Identify which cell holds the provided text, then report its [X, Y] central coordinate. 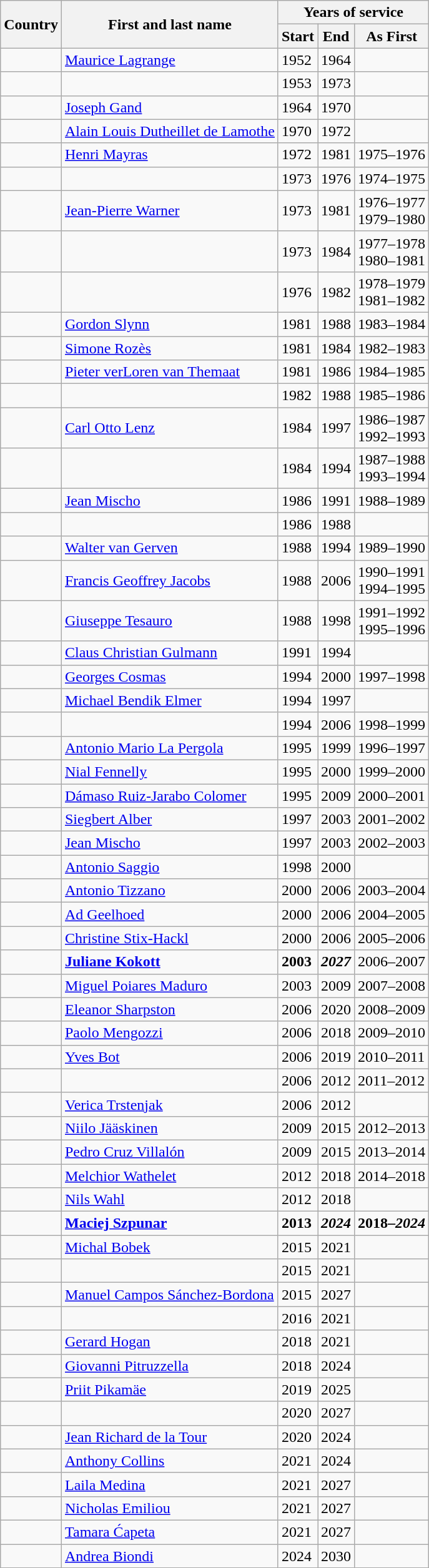
Pieter verLoren van Themaat [170, 372]
Francis Geoffrey Jacobs [170, 581]
Jean-Pierre Warner [170, 211]
2012–2013 [392, 1128]
2001–2002 [392, 820]
Antonio Saggio [170, 867]
1975–1976 [392, 155]
Nicholas Emiliou [170, 1508]
Nils Wahl [170, 1200]
Andrea Biondi [170, 1556]
Tamara Ćapeta [170, 1532]
2009–2010 [392, 1033]
1974–1975 [392, 179]
2016 [297, 1318]
2013 [297, 1223]
Verica Trstenjak [170, 1104]
2002–2003 [392, 843]
Claus Christian Gulmann [170, 653]
First and last name [170, 24]
Henri Mayras [170, 155]
Years of service [353, 12]
Laila Medina [170, 1484]
2014–2018 [392, 1175]
1998–1999 [392, 724]
Michal Bobek [170, 1247]
1988–1989 [392, 501]
Maurice Lagrange [170, 60]
1982–1983 [392, 348]
Jean Richard de la Tour [170, 1437]
1989–1990 [392, 548]
1977–19781980–1981 [392, 251]
1997–1998 [392, 677]
2005–2006 [392, 938]
1976–19771979–1980 [392, 211]
Niilo Jääskinen [170, 1128]
2013–2014 [392, 1152]
1999–2000 [392, 772]
Georges Cosmas [170, 677]
2004–2005 [392, 914]
Walter van Gerven [170, 548]
2018–2024 [392, 1223]
Michael Bendik Elmer [170, 700]
End [336, 36]
Giovanni Pitruzzella [170, 1366]
1996–1997 [392, 748]
1990–19911994–1995 [392, 581]
1984–1985 [392, 372]
1991–19921995–1996 [392, 620]
1952 [297, 60]
Manuel Campos Sánchez-Bordona [170, 1295]
Ad Geelhoed [170, 914]
Carl Otto Lenz [170, 428]
Gordon Slynn [170, 324]
Joseph Gand [170, 107]
Eleanor Sharpston [170, 1009]
1985–1986 [392, 396]
Anthony Collins [170, 1461]
Dámaso Ruiz-Jarabo Colomer [170, 796]
Giuseppe Tesauro [170, 620]
1983–1984 [392, 324]
1986–19871992–1993 [392, 428]
2003–2004 [392, 891]
Gerard Hogan [170, 1342]
Antonio Tizzano [170, 891]
Yves Bot [170, 1057]
As First [392, 36]
Pedro Cruz Villalón [170, 1152]
2000–2001 [392, 796]
1953 [297, 84]
Siegbert Alber [170, 820]
Start [297, 36]
Paolo Mengozzi [170, 1033]
2010–2011 [392, 1057]
Juliane Kokott [170, 962]
Christine Stix-Hackl [170, 938]
Maciej Szpunar [170, 1223]
Melchior Wathelet [170, 1175]
Simone Rozès [170, 348]
Priit Pikamäe [170, 1389]
Country [31, 24]
1999 [336, 748]
2025 [336, 1389]
2030 [336, 1556]
Nial Fennelly [170, 772]
2011–2012 [392, 1080]
2006–2007 [392, 962]
Miguel Poiares Maduro [170, 986]
Alain Louis Dutheillet de Lamothe [170, 131]
Antonio Mario La Pergola [170, 748]
1978–19791981–1982 [392, 292]
2007–2008 [392, 986]
1987–19881993–1994 [392, 468]
2008–2009 [392, 1009]
